Return the (X, Y) coordinate for the center point of the cell that contains the specified text.  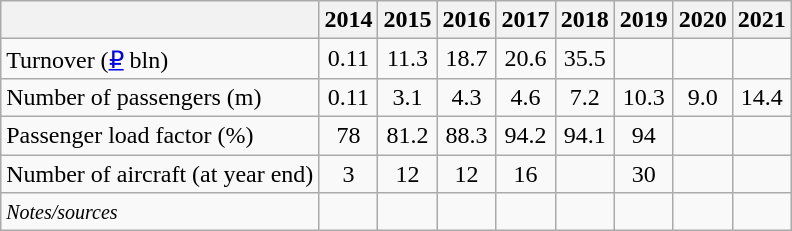
81.2 (408, 135)
88.3 (466, 135)
4.6 (526, 97)
7.2 (584, 97)
16 (526, 173)
2018 (584, 20)
10.3 (644, 97)
2014 (348, 20)
Passenger load factor (%) (160, 135)
2020 (702, 20)
Turnover (₽ bln) (160, 59)
11.3 (408, 59)
3.1 (408, 97)
35.5 (584, 59)
Number of passengers (m) (160, 97)
2019 (644, 20)
94.2 (526, 135)
30 (644, 173)
9.0 (702, 97)
94.1 (584, 135)
3 (348, 173)
18.7 (466, 59)
2017 (526, 20)
2016 (466, 20)
Notes/sources (160, 212)
Number of aircraft (at year end) (160, 173)
14.4 (762, 97)
2015 (408, 20)
2021 (762, 20)
4.3 (466, 97)
20.6 (526, 59)
94 (644, 135)
78 (348, 135)
